Return the [X, Y] coordinate for the center point of the cell that contains the specified text.  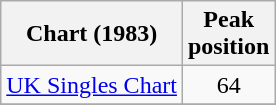
64 [228, 85]
Peakposition [228, 34]
UK Singles Chart [92, 85]
Chart (1983) [92, 34]
